Extract the (X, Y) coordinate from the center of the cell holding the provided text.  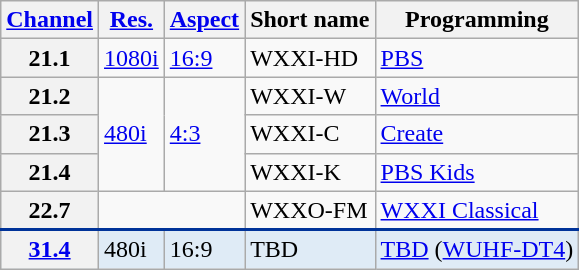
World (477, 96)
WXXI-K (310, 172)
Res. (132, 20)
PBS Kids (477, 172)
Create (477, 134)
21.2 (50, 96)
WXXI-W (310, 96)
21.1 (50, 58)
31.4 (50, 250)
WXXI-C (310, 134)
Programming (477, 20)
Short name (310, 20)
PBS (477, 58)
TBD (WUHF-DT4) (477, 250)
22.7 (50, 210)
WXXO-FM (310, 210)
4:3 (204, 134)
Channel (50, 20)
1080i (132, 58)
Aspect (204, 20)
WXXI-HD (310, 58)
WXXI Classical (477, 210)
21.3 (50, 134)
TBD (310, 250)
21.4 (50, 172)
